Capture the cell that displays the provided text and extract its (X, Y) central coordinate. 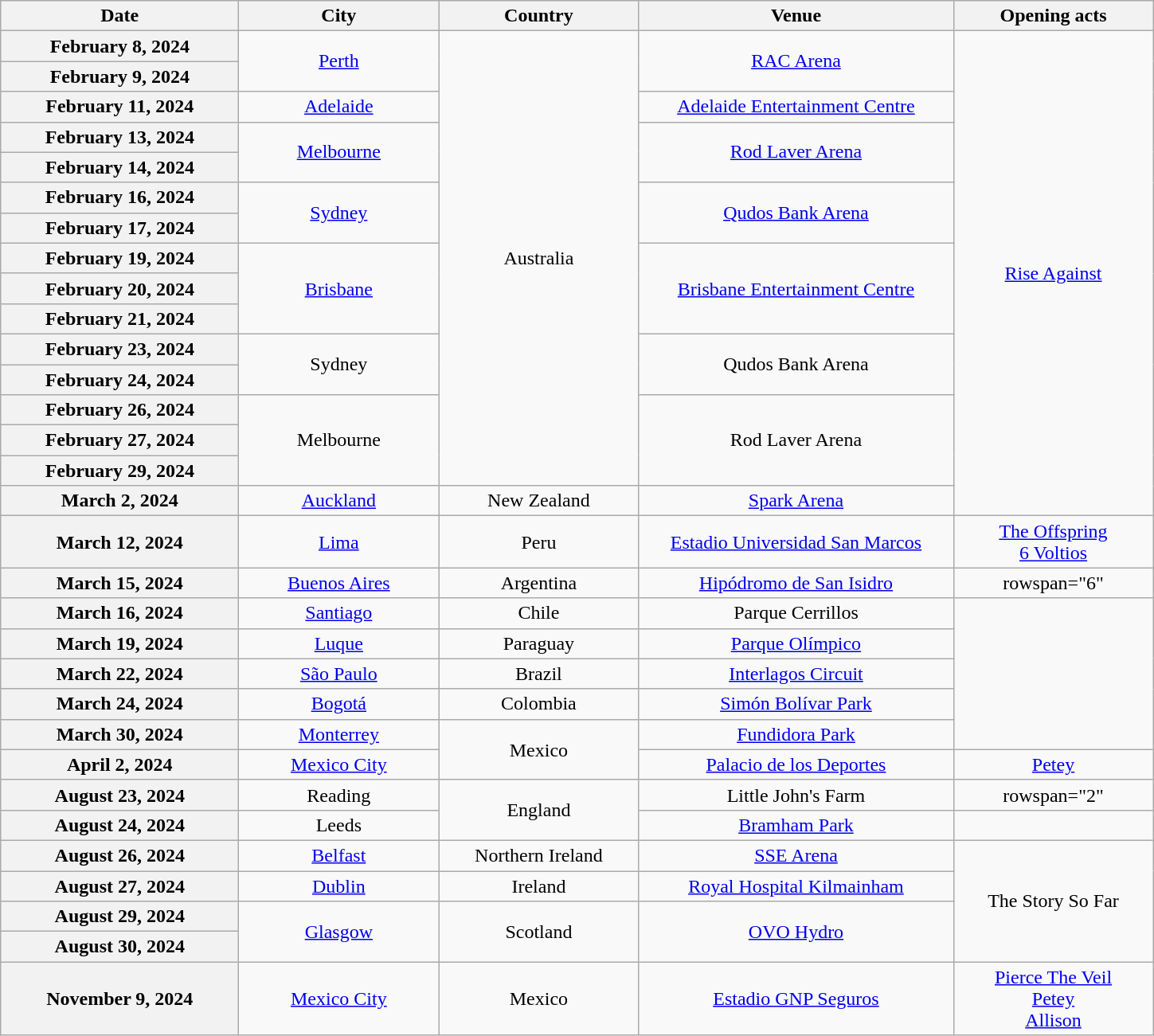
August 23, 2024 (119, 795)
RAC Arena (796, 61)
March 2, 2024 (119, 501)
March 30, 2024 (119, 734)
March 24, 2024 (119, 704)
New Zealand (538, 501)
OVO Hydro (796, 932)
Bramham Park (796, 825)
August 26, 2024 (119, 855)
Dublin (339, 886)
England (538, 810)
November 9, 2024 (119, 999)
Argentina (538, 583)
Paraguay (538, 643)
Reading (339, 795)
Scotland (538, 932)
Adelaide (339, 107)
February 29, 2024 (119, 471)
Fundidora Park (796, 734)
Belfast (339, 855)
March 16, 2024 (119, 613)
Opening acts (1053, 16)
Brisbane (339, 288)
The Story So Far (1053, 901)
February 20, 2024 (119, 288)
Luque (339, 643)
April 2, 2024 (119, 764)
Colombia (538, 704)
February 14, 2024 (119, 167)
Petey (1053, 764)
Northern Ireland (538, 855)
Estadio GNP Seguros (796, 999)
August 30, 2024 (119, 947)
February 8, 2024 (119, 46)
Hipódromo de San Isidro (796, 583)
Date (119, 16)
February 16, 2024 (119, 197)
August 29, 2024 (119, 917)
February 26, 2024 (119, 410)
Country (538, 16)
Brazil (538, 674)
February 17, 2024 (119, 228)
Bogotá (339, 704)
Monterrey (339, 734)
Interlagos Circuit (796, 674)
February 27, 2024 (119, 440)
SSE Arena (796, 855)
Parque Olímpico (796, 643)
São Paulo (339, 674)
rowspan="2" (1053, 795)
Lima (339, 541)
The Offspring6 Voltios (1053, 541)
Perth (339, 61)
Brisbane Entertainment Centre (796, 288)
Palacio de los Deportes (796, 764)
Simón Bolívar Park (796, 704)
August 24, 2024 (119, 825)
Estadio Universidad San Marcos (796, 541)
February 11, 2024 (119, 107)
Little John's Farm (796, 795)
February 24, 2024 (119, 380)
Auckland (339, 501)
Buenos Aires (339, 583)
August 27, 2024 (119, 886)
City (339, 16)
Leeds (339, 825)
March 12, 2024 (119, 541)
March 22, 2024 (119, 674)
Peru (538, 541)
February 23, 2024 (119, 349)
Spark Arena (796, 501)
Chile (538, 613)
Ireland (538, 886)
Santiago (339, 613)
Australia (538, 258)
February 19, 2024 (119, 258)
March 15, 2024 (119, 583)
Rise Against (1053, 274)
Parque Cerrillos (796, 613)
February 9, 2024 (119, 76)
Royal Hospital Kilmainham (796, 886)
March 19, 2024 (119, 643)
rowspan="6" (1053, 583)
Glasgow (339, 932)
February 21, 2024 (119, 319)
Venue (796, 16)
Adelaide Entertainment Centre (796, 107)
Pierce The VeilPeteyAllison (1053, 999)
February 13, 2024 (119, 137)
